Output the (X, Y) coordinate of the center of the cell containing the given text.  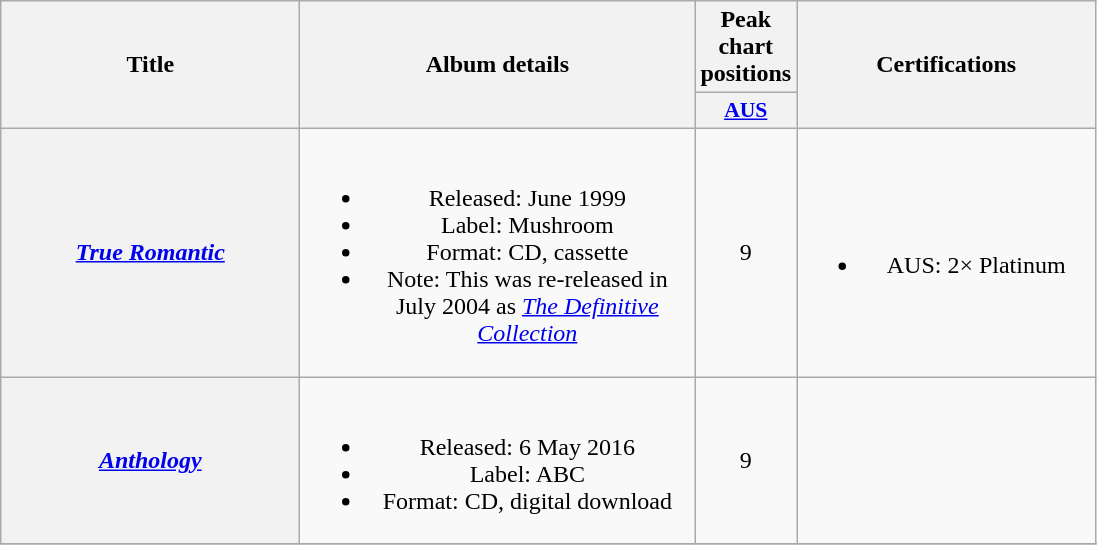
AUS: 2× Platinum (946, 252)
AUS (746, 111)
Certifications (946, 65)
True Romantic (150, 252)
Album details (498, 65)
Peak chart positions (746, 47)
Released: June 1999Label: MushroomFormat: CD, cassetteNote: This was re-released in July 2004 as The Definitive Collection (498, 252)
Released: 6 May 2016Label: ABCFormat: CD, digital download (498, 460)
Anthology (150, 460)
Title (150, 65)
